Search for the cell housing the specified text and yield its [X, Y] center coordinate. 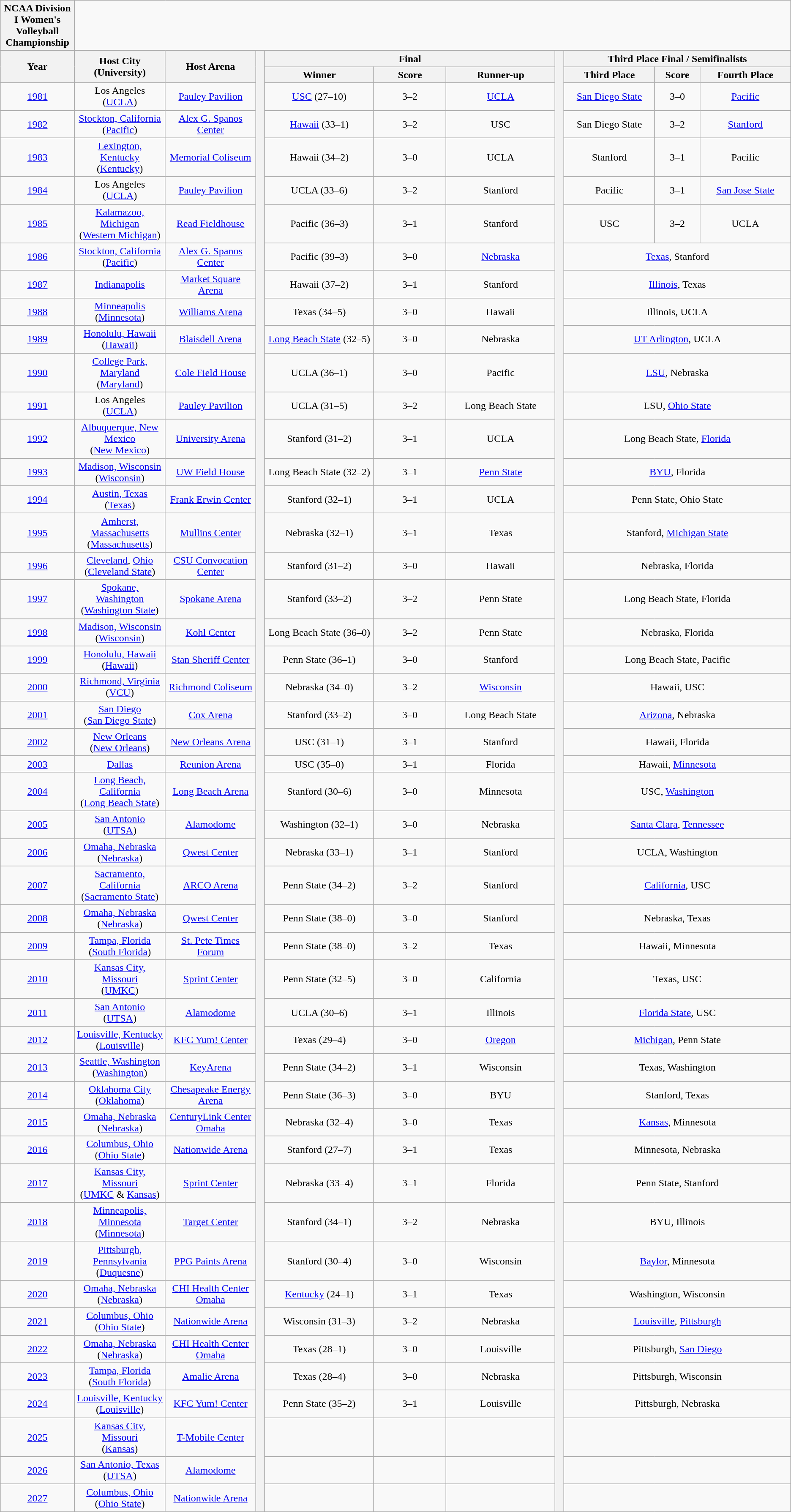
University Arena [210, 439]
1999 [38, 660]
Pacific (36–3) [319, 223]
1981 [38, 96]
Long Beach Arena [210, 791]
New Orleans Arena [210, 742]
Minneapolis, Minnesota(Minnesota) [120, 1222]
Pittsburgh, Pennsylvania(Duquesne) [120, 1261]
College Park, Maryland(Maryland) [120, 373]
Dallas [120, 764]
1996 [38, 566]
Year [38, 67]
KeyArena [210, 1067]
Penn State (36–3) [319, 1095]
Richmond Coliseum [210, 687]
Sacramento, California(Sacramento State) [120, 885]
Stanford (30–6) [319, 791]
Washington (32–1) [319, 825]
California [500, 979]
PPG Paints Arena [210, 1261]
2021 [38, 1321]
Nebraska (32–4) [319, 1122]
Michigan, Penn State [677, 1040]
Host Arena [210, 67]
Kansas City, Missouri(Kansas) [120, 1437]
LSU, Ohio State [677, 406]
2024 [38, 1404]
Long Beach State (32–5) [319, 339]
1982 [38, 124]
Penn State, Stanford [677, 1183]
BYU, Illinois [677, 1222]
2020 [38, 1294]
Hawaii (37–2) [319, 284]
BYU [500, 1095]
Indianapolis [120, 284]
Louisville, Pittsburgh [677, 1321]
Minnesota, Nebraska [677, 1150]
California, USC [677, 885]
NCAA Division I Women's Volleyball Championship [38, 25]
Frank Erwin Center [210, 499]
Kentucky (24–1) [319, 1294]
Long Beach State (32–2) [319, 472]
Stanford (34–1) [319, 1222]
USC, Washington [677, 791]
T-Mobile Center [210, 1437]
Hawaii (33–1) [319, 124]
Cole Field House [210, 373]
Richmond, Virginia(VCU) [120, 687]
Long Beach State, Pacific [677, 660]
1984 [38, 190]
Texas, Stanford [677, 257]
1989 [38, 339]
Stanford, Texas [677, 1095]
Texas (29–4) [319, 1040]
USC (27–10) [319, 96]
2017 [38, 1183]
Third Place Final / Semifinalists [677, 59]
Hawaii, Florida [677, 742]
2023 [38, 1376]
1987 [38, 284]
Kansas, Minnesota [677, 1122]
2006 [38, 852]
Washington, Wisconsin [677, 1294]
Blaisdell Arena [210, 339]
Cleveland, Ohio(Cleveland State) [120, 566]
Penn State (32–5) [319, 979]
Illinois, Texas [677, 284]
Arizona, Nebraska [677, 715]
Fourth Place [745, 75]
Market Square Arena [210, 284]
UCLA (30–6) [319, 1012]
Seattle, Washington(Washington) [120, 1067]
Spokane Arena [210, 599]
Illinois [500, 1012]
Nebraska (34–0) [319, 687]
2007 [38, 885]
San Antonio, Texas(UTSA) [120, 1470]
2010 [38, 979]
1991 [38, 406]
2012 [38, 1040]
2019 [38, 1261]
Winner [319, 75]
Texas (28–1) [319, 1349]
Texas, Washington [677, 1067]
1983 [38, 157]
Minnesota [500, 791]
BYU, Florida [677, 472]
San Diego(San Diego State) [120, 715]
Baylor, Minnesota [677, 1261]
Wisconsin (31–3) [319, 1321]
1986 [38, 257]
1990 [38, 373]
Kalamazoo, Michigan(Western Michigan) [120, 223]
Stanford (30–4) [319, 1261]
Oklahoma City(Oklahoma) [120, 1095]
2016 [38, 1150]
Nebraska, Texas [677, 918]
San Jose State [745, 190]
2002 [38, 742]
2026 [38, 1470]
2013 [38, 1067]
USC (35–0) [319, 764]
2014 [38, 1095]
UCLA (31–5) [319, 406]
Stanford (32–1) [319, 499]
1988 [38, 312]
1997 [38, 599]
2015 [38, 1122]
Pittsburgh, San Diego [677, 1349]
Spokane, Washington(Washington State) [120, 599]
Lexington, Kentucky(Kentucky) [120, 157]
Pittsburgh, Wisconsin [677, 1376]
UW Field House [210, 472]
Williams Arena [210, 312]
UCLA, Washington [677, 852]
1995 [38, 533]
Kansas City, Missouri(UMKC) [120, 979]
Texas, USC [677, 979]
2008 [38, 918]
New Orleans(New Orleans) [120, 742]
2025 [38, 1437]
CSU Convocation Center [210, 566]
Target Center [210, 1222]
Nebraska (32–1) [319, 533]
2011 [38, 1012]
Illinois, UCLA [677, 312]
Final [410, 59]
Florida State, USC [677, 1012]
1985 [38, 223]
Penn State (35–2) [319, 1404]
Texas (34–5) [319, 312]
2027 [38, 1498]
Chesapeake Energy Arena [210, 1095]
Memorial Coliseum [210, 157]
2000 [38, 687]
Third Place [609, 75]
Runner-up [500, 75]
Reunion Arena [210, 764]
Pacific (39–3) [319, 257]
Long Beach, California(Long Beach State) [120, 791]
Stanford (27–7) [319, 1150]
2003 [38, 764]
Penn State, Ohio State [677, 499]
UCLA (36–1) [319, 373]
Cox Arena [210, 715]
Penn State (36–1) [319, 660]
Albuquerque, New Mexico(New Mexico) [120, 439]
1993 [38, 472]
Texas (28–4) [319, 1376]
1994 [38, 499]
2018 [38, 1222]
Kansas City, Missouri(UMKC & Kansas) [120, 1183]
Stan Sheriff Center [210, 660]
1998 [38, 632]
Long Beach State (36–0) [319, 632]
Oregon [500, 1040]
Stanford, Michigan State [677, 533]
1992 [38, 439]
CenturyLink Center Omaha [210, 1122]
2005 [38, 825]
2001 [38, 715]
Amalie Arena [210, 1376]
USC (31–1) [319, 742]
Minneapolis(Minnesota) [120, 312]
St. Pete Times Forum [210, 946]
Nebraska (33–1) [319, 852]
Santa Clara, Tennessee [677, 825]
Kohl Center [210, 632]
Nebraska (33–4) [319, 1183]
Austin, Texas(Texas) [120, 499]
Amherst, Massachusetts(Massachusetts) [120, 533]
LSU, Nebraska [677, 373]
Mullins Center [210, 533]
Hawaii (34–2) [319, 157]
UCLA (33–6) [319, 190]
2004 [38, 791]
Hawaii, USC [677, 687]
Host City(University) [120, 67]
ARCO Arena [210, 885]
UT Arlington, UCLA [677, 339]
Read Fieldhouse [210, 223]
2009 [38, 946]
2022 [38, 1349]
Pittsburgh, Nebraska [677, 1404]
